Return the [x, y] coordinate for the center point of the cell that contains the specified text.  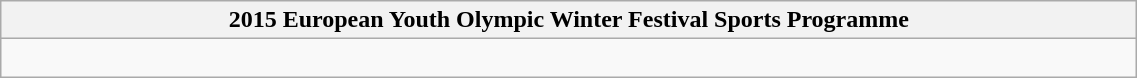
2015 European Youth Olympic Winter Festival Sports Programme [569, 20]
